Scan for the cell matching the given text and deliver its (x, y) coordinate at center. 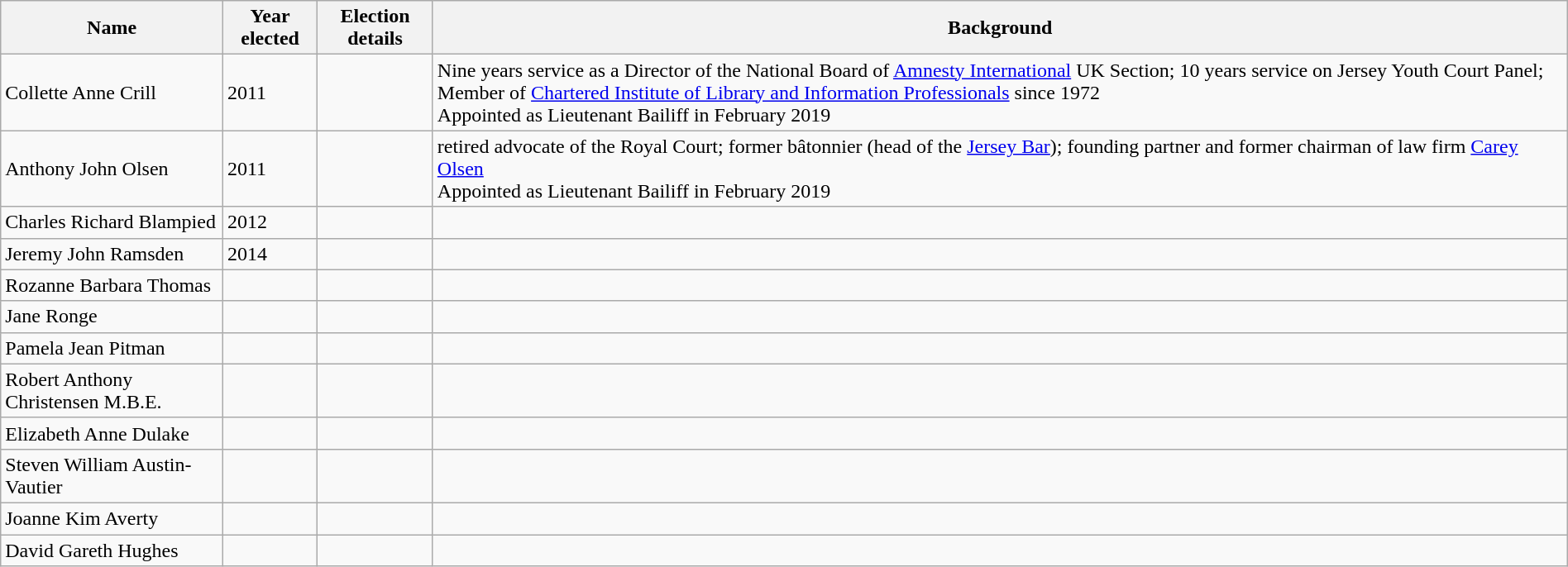
Anthony John Olsen (112, 169)
Year elected (270, 28)
Election details (375, 28)
2012 (270, 222)
Rozanne Barbara Thomas (112, 285)
2014 (270, 254)
Collette Anne Crill (112, 93)
David Gareth Hughes (112, 550)
Steven William Austin-Vautier (112, 476)
Elizabeth Anne Dulake (112, 433)
Jeremy John Ramsden (112, 254)
Name (112, 28)
Joanne Kim Averty (112, 518)
Jane Ronge (112, 317)
Charles Richard Blampied (112, 222)
Robert Anthony Christensen M.B.E. (112, 390)
Pamela Jean Pitman (112, 348)
Background (1000, 28)
